Extract the [X, Y] coordinate from the center of the cell holding the provided text.  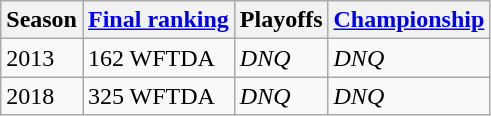
Playoffs [281, 20]
325 WFTDA [158, 96]
Season [42, 20]
Final ranking [158, 20]
2018 [42, 96]
162 WFTDA [158, 58]
2013 [42, 58]
Championship [409, 20]
